Determine the (X, Y) coordinate at the center of the cell enclosing the given text.  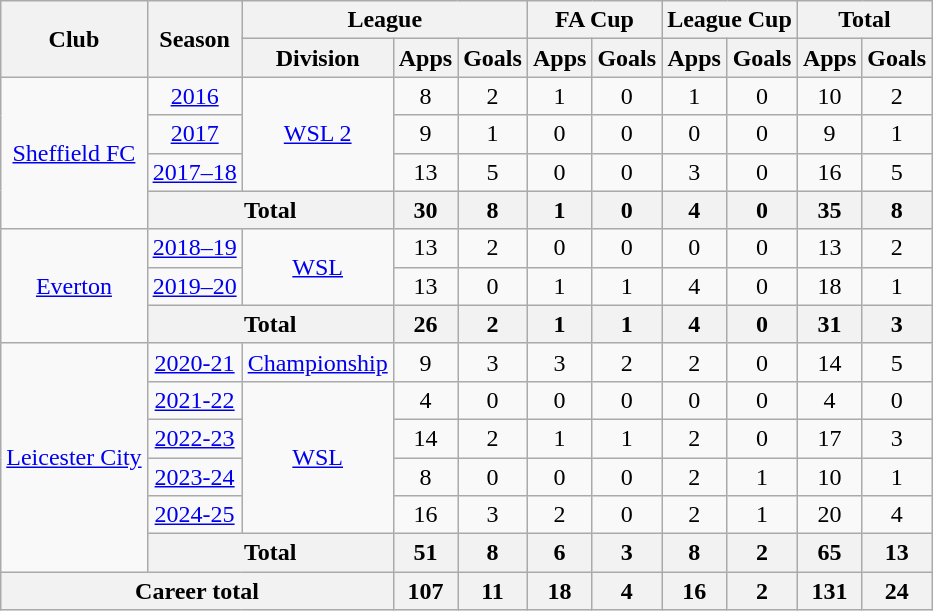
65 (829, 553)
2019–20 (194, 286)
2018–19 (194, 248)
Leicester City (74, 457)
131 (829, 591)
2017–18 (194, 172)
Everton (74, 286)
31 (829, 324)
Sheffield FC (74, 153)
League Cup (730, 20)
24 (897, 591)
35 (829, 210)
2022-23 (194, 438)
Championship (318, 362)
30 (425, 210)
2023-24 (194, 477)
2024-25 (194, 515)
Season (194, 39)
FA Cup (594, 20)
2020-21 (194, 362)
Division (318, 58)
6 (559, 553)
WSL 2 (318, 134)
51 (425, 553)
Club (74, 39)
20 (829, 515)
2021-22 (194, 400)
2017 (194, 134)
League (384, 20)
Career total (197, 591)
26 (425, 324)
17 (829, 438)
2016 (194, 96)
107 (425, 591)
11 (493, 591)
